Determine the [X, Y] coordinate at the center of the cell enclosing the given text.  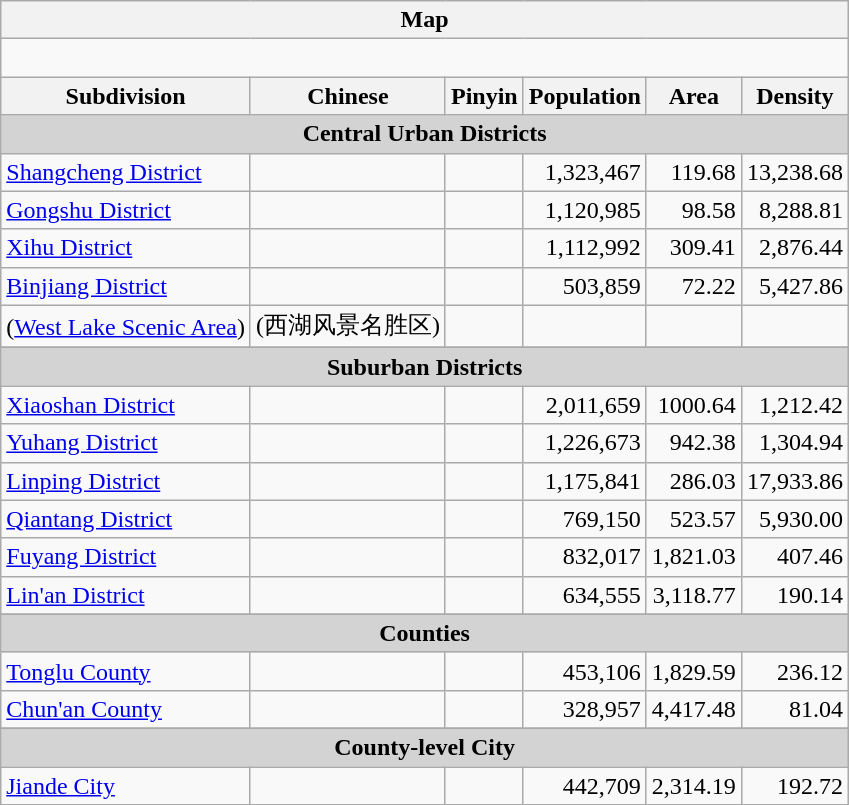
503,859 [584, 286]
Tonglu County [126, 671]
5,427.86 [794, 286]
1000.64 [694, 405]
832,017 [584, 557]
328,957 [584, 709]
Subdivision [126, 96]
442,709 [584, 785]
(西湖风景名胜区) [348, 326]
286.03 [694, 481]
3,118.77 [694, 595]
407.46 [794, 557]
1,304.94 [794, 443]
Central Urban Districts [425, 134]
634,555 [584, 595]
Density [794, 96]
8,288.81 [794, 210]
453,106 [584, 671]
Gongshu District [126, 210]
Binjiang District [126, 286]
Xiaoshan District [126, 405]
Counties [425, 633]
1,212.42 [794, 405]
Population [584, 96]
Pinyin [484, 96]
Area [694, 96]
1,829.59 [694, 671]
1,120,985 [584, 210]
72.22 [694, 286]
1,323,467 [584, 172]
Map [425, 20]
81.04 [794, 709]
Chun'an County [126, 709]
1,175,841 [584, 481]
942.38 [694, 443]
13,238.68 [794, 172]
Yuhang District [126, 443]
17,933.86 [794, 481]
4,417.48 [694, 709]
Fuyang District [126, 557]
Lin'an District [126, 595]
Linping District [126, 481]
1,821.03 [694, 557]
98.58 [694, 210]
236.12 [794, 671]
5,930.00 [794, 519]
Chinese [348, 96]
769,150 [584, 519]
2,011,659 [584, 405]
Qiantang District [126, 519]
Jiande City [126, 785]
1,226,673 [584, 443]
(West Lake Scenic Area) [126, 326]
County-level City [425, 747]
2,876.44 [794, 248]
190.14 [794, 595]
1,112,992 [584, 248]
192.72 [794, 785]
Xihu District [126, 248]
Suburban Districts [425, 367]
2,314.19 [694, 785]
Shangcheng District [126, 172]
309.41 [694, 248]
119.68 [694, 172]
523.57 [694, 519]
